From the cell containing the given text, extract its center point as [X, Y] coordinate. 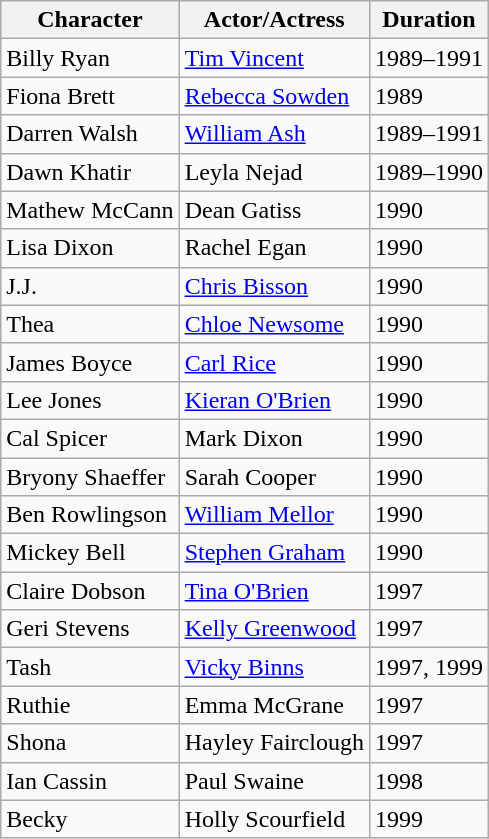
Ben Rowlingson [90, 515]
Hayley Fairclough [274, 743]
Mathew McCann [90, 210]
J.J. [90, 286]
Geri Stevens [90, 629]
Chris Bisson [274, 286]
Claire Dobson [90, 591]
1989–1990 [428, 172]
James Boyce [90, 362]
Chloe Newsome [274, 324]
Mickey Bell [90, 553]
Becky [90, 819]
William Mellor [274, 515]
Billy Ryan [90, 58]
Stephen Graham [274, 553]
Rebecca Sowden [274, 96]
Character [90, 20]
Tina O'Brien [274, 591]
Sarah Cooper [274, 477]
William Ash [274, 134]
Ian Cassin [90, 781]
Paul Swaine [274, 781]
Kieran O'Brien [274, 400]
Emma McGrane [274, 705]
Carl Rice [274, 362]
Dawn Khatir [90, 172]
Vicky Binns [274, 667]
Dean Gatiss [274, 210]
Tim Vincent [274, 58]
Tash [90, 667]
Leyla Nejad [274, 172]
Ruthie [90, 705]
Fiona Brett [90, 96]
Duration [428, 20]
1997, 1999 [428, 667]
Mark Dixon [274, 438]
Lisa Dixon [90, 248]
1999 [428, 819]
Holly Scourfield [274, 819]
Rachel Egan [274, 248]
1998 [428, 781]
1989 [428, 96]
Actor/Actress [274, 20]
Bryony Shaeffer [90, 477]
Kelly Greenwood [274, 629]
Thea [90, 324]
Lee Jones [90, 400]
Shona [90, 743]
Darren Walsh [90, 134]
Cal Spicer [90, 438]
